Detect which cell encompasses the target text, then output its [X, Y] center coordinate. 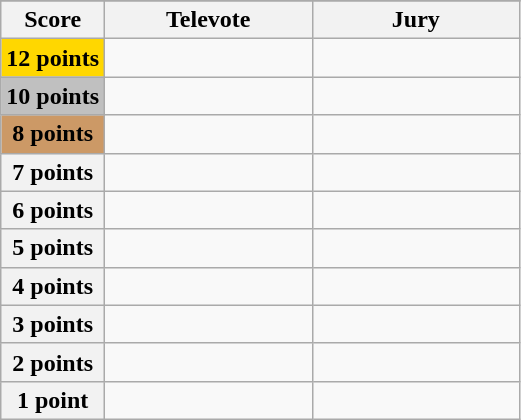
10 points [53, 96]
Televote [209, 20]
Jury [416, 20]
4 points [53, 286]
12 points [53, 58]
5 points [53, 248]
6 points [53, 210]
3 points [53, 324]
1 point [53, 400]
2 points [53, 362]
7 points [53, 172]
Score [53, 20]
8 points [53, 134]
